Provide the [x, y] coordinate of the cell's center where the given text is located.  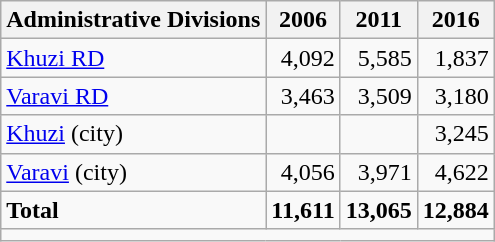
3,463 [303, 96]
Khuzi (city) [134, 134]
11,611 [303, 210]
2006 [303, 20]
2016 [456, 20]
4,092 [303, 58]
Varavi RD [134, 96]
Total [134, 210]
4,622 [456, 172]
2011 [378, 20]
Administrative Divisions [134, 20]
13,065 [378, 210]
3,180 [456, 96]
Varavi (city) [134, 172]
5,585 [378, 58]
3,509 [378, 96]
3,245 [456, 134]
1,837 [456, 58]
4,056 [303, 172]
12,884 [456, 210]
3,971 [378, 172]
Khuzi RD [134, 58]
